Scan for the cell matching the given text and deliver its (x, y) coordinate at center. 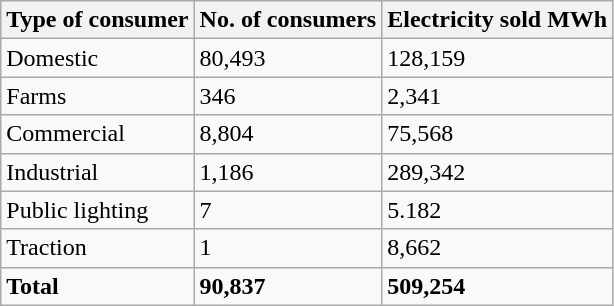
Traction (98, 248)
8,804 (288, 134)
No. of consumers (288, 20)
2,341 (498, 96)
80,493 (288, 58)
Farms (98, 96)
1 (288, 248)
Type of consumer (98, 20)
7 (288, 210)
346 (288, 96)
Electricity sold MWh (498, 20)
Commercial (98, 134)
75,568 (498, 134)
1,186 (288, 172)
5.182 (498, 210)
509,254 (498, 286)
128,159 (498, 58)
Domestic (98, 58)
289,342 (498, 172)
Public lighting (98, 210)
Total (98, 286)
Industrial (98, 172)
90,837 (288, 286)
8,662 (498, 248)
